Search for the cell housing the specified text and yield its [X, Y] center coordinate. 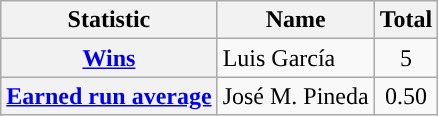
Total [406, 20]
Wins [109, 58]
Name [296, 20]
0.50 [406, 96]
Luis García [296, 58]
Earned run average [109, 96]
José M. Pineda [296, 96]
5 [406, 58]
Statistic [109, 20]
